Detect which cell encompasses the target text, then output its [X, Y] center coordinate. 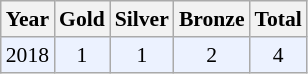
2 [212, 55]
Total [278, 19]
Bronze [212, 19]
Year [28, 19]
Gold [82, 19]
2018 [28, 55]
Silver [142, 19]
4 [278, 55]
